Provide the [x, y] coordinate of the cell's center where the given text is located.  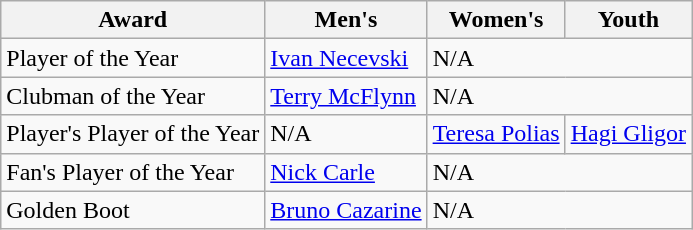
Teresa Polias [496, 134]
Youth [628, 20]
Ivan Necevski [346, 58]
Clubman of the Year [133, 96]
Terry McFlynn [346, 96]
Bruno Cazarine [346, 210]
Men's [346, 20]
Nick Carle [346, 172]
Award [133, 20]
Hagi Gligor [628, 134]
Women's [496, 20]
Player of the Year [133, 58]
Golden Boot [133, 210]
Player's Player of the Year [133, 134]
Fan's Player of the Year [133, 172]
